Identify which cell holds the provided text, then report its [X, Y] central coordinate. 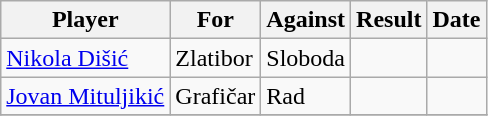
Zlatibor [216, 58]
Player [86, 20]
Grafičar [216, 96]
For [216, 20]
Date [456, 20]
Sloboda [306, 58]
Result [389, 20]
Rad [306, 96]
Nikola Dišić [86, 58]
Against [306, 20]
Jovan Mituljikić [86, 96]
